Return the (x, y) coordinate for the center point of the cell that contains the specified text.  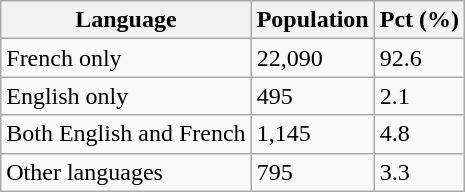
1,145 (312, 134)
2.1 (419, 96)
4.8 (419, 134)
Language (126, 20)
495 (312, 96)
92.6 (419, 58)
795 (312, 172)
English only (126, 96)
French only (126, 58)
22,090 (312, 58)
Pct (%) (419, 20)
Population (312, 20)
Both English and French (126, 134)
3.3 (419, 172)
Other languages (126, 172)
